Output the (X, Y) coordinate of the center of the cell containing the given text.  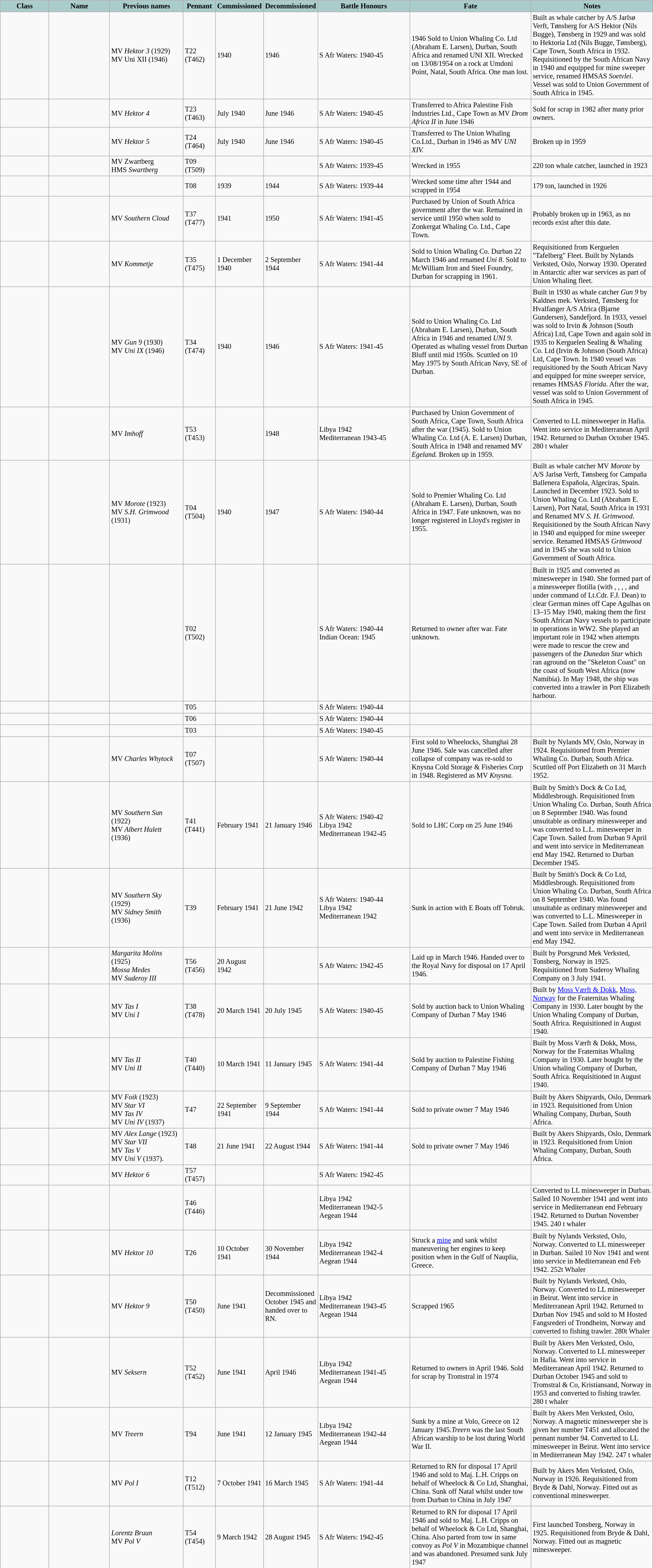
Wrecked some time after 1944 and scrapped in 1954 (471, 186)
2 September 1944 (290, 264)
T12(T512) (199, 1483)
MV Southern Sun (1922)MV Albert Hulett (1936) (146, 825)
MV Imhoff (146, 433)
T40 (T440) (199, 1064)
20 March 1941 (240, 1011)
Name (79, 6)
22 September 1941 (240, 1109)
MV Hektor 5 (146, 141)
T54(T454) (199, 1537)
MV Alex Lange (1923)MV Star VIIMV Tas VMV Uni V (1937). (146, 1146)
Fate (471, 6)
Transferred to Africa Palestine Fish Industries Ltd., Cape Town as MV Drom Africa II in June 1946 (471, 113)
T04 (T504) (199, 512)
Lorentz BruunMV Pol V (146, 1537)
T38 (T478) (199, 1011)
T34 (T474) (199, 347)
MV Charles Whytock (146, 759)
T08 (199, 186)
Sold for scrap in 1982 after many prior owners. (592, 113)
T03 (199, 731)
First launched Tonsberg, Norway in 1925. Requisitioned from Bryde & Dahl, Norway. Fitted out as magnetic minesweeper. (592, 1537)
21 June 1941 (240, 1146)
9 March 1942 (240, 1537)
Struck a mine and sank whilst maneuvering her engines to keep position when in the Gulf of Nauplia, Greece. (471, 1253)
MV Southern Cloud (146, 218)
1944 (290, 186)
Class (25, 6)
Commissioned (240, 6)
10 October 1941 (240, 1253)
MV Hektor 4 (146, 113)
MV Tas IMV Uni I (146, 1011)
T57 (T457) (199, 1175)
21 January 1946 (290, 825)
Built by Akers Men Verksted, Oslo, Norway in 1926. Requisitioned from Bryde & Dahl, Norway. Fitted out as conventional minesweeper. (592, 1483)
Libya 1942Mediterranean 1943-45Aegean 1944 (364, 1306)
10 March 1941 (240, 1064)
1948 (290, 433)
Sold by auction back to Union Whaling Company of Durban 7 May 1946 (471, 1011)
28 August 1945 (290, 1537)
MV Treern (146, 1434)
7 October 1941 (240, 1483)
Libya 1942Mediterranean 1942-5Aegean 1944 (364, 1207)
Sold to LHC Corp on 25 June 1946 (471, 825)
Laid up in March 1946. Handed over to the Royal Navy for disposal on 17 April 1946. (471, 966)
T48 (199, 1146)
Sunk in action with E Boats off Tobruk. (471, 908)
T37 (T477) (199, 218)
12 January 1945 (290, 1434)
Battle Honours (364, 6)
MV ZwartbergHMS Swartberg (146, 166)
S Afr Waters: 1940-44Libya 1942Mediterranean 1942 (364, 908)
MV Kommetje (146, 264)
S Afr Waters: 1940-44Indian Ocean: 1945 (364, 633)
T05 (199, 707)
MV Southern Sky (1929)MV Sidney Smith (1936) (146, 908)
Margarita Molins (1925)Mossa MedesMV Suderoy III (146, 966)
T94 (199, 1434)
1 December 1940 (240, 264)
T56 (T456) (199, 966)
11 January 1945 (290, 1064)
1947 (290, 512)
T47 (199, 1109)
Built by Porsgrund Mek Verksted, Tonsberg, Norway in 1925. Requisitioned from Suderoy Whaling Company on 3 July 1941. (592, 966)
MV Hektor 9 (146, 1306)
Sold to Union Whaling Co. Durban 22 March 1946 and renamed Uni 8. Sold to McWilliam Iron and Steel Foundry, Durban for scrapping in 1961. (471, 264)
Decommissioned October 1945 and handed over to RN. (290, 1306)
MV Tas IIMV Uni II (146, 1064)
MV Hektor 3 (1929)MV Uni XII (1946) (146, 55)
MV Hektor 10 (146, 1253)
Broken up in 1959 (592, 141)
220 ton whale catcher, launched in 1923 (592, 166)
T39 (199, 908)
MV Pol I (146, 1483)
20 July 1945 (290, 1011)
T09 (T509) (199, 166)
1950 (290, 218)
Transferred to The Union Whaling Co.Ltd., Durban in 1946 as MV UNI XIV. (471, 141)
MV Foik (1923)MV Star VIMV Tas IVMV Uni IV (1937) (146, 1109)
T02 (T502) (199, 633)
T06 (199, 719)
MV Seksern (146, 1372)
Wrecked in 1955 (471, 166)
S Afr Waters: 1940-42Libya 1942Mediterranean 1942-45 (364, 825)
Scrapped 1965 (471, 1306)
April 1946 (290, 1372)
T24 (T464) (199, 141)
Built by Nylands MV, Oslo, Norway in 1924. Requisitioned from Premier Whaling Co. Durban, South Africa. Scuttled off Port Elizabeth on 31 March 1952. (592, 759)
T35 (T475) (199, 264)
T26 (199, 1253)
T52 (T452) (199, 1372)
Previous names (146, 6)
S Afr Waters: 1939-44 (364, 186)
Libya 1942Mediterranean 1941-45Aegean 1944 (364, 1372)
Notes (592, 6)
T53 (T453) (199, 433)
179 ton, launched in 1926 (592, 186)
Converted to LL minesweeper in Hafia. Went into service in Mediterranean April 1942. Returned to Durban October 1945. 280 t whaler (592, 433)
T22 (T462) (199, 55)
Returned to owners in April 1946. Sold for scrap by Tromstral in 1974 (471, 1372)
T46 (T446) (199, 1207)
T07 (T507) (199, 759)
Probably broken up in 1963, as no records exist after this date. (592, 218)
T23 (T463) (199, 113)
16 March 1945 (290, 1483)
MV Hektor 6 (146, 1175)
21 June 1942 (290, 908)
22 August 1944 (290, 1146)
9 September 1944 (290, 1109)
T41 (T441) (199, 825)
Libya 1942Mediterranean 1942-44Aegean 1944 (364, 1434)
MV Morote (1923)MV S.H. Grimwood (1931) (146, 512)
Sunk by a mine at Volo, Greece on 12 January 1945.Treern was the last South African warship to be lost during World War II. (471, 1434)
30 November 1944 (290, 1253)
1941 (240, 218)
Libya 1942Mediterranean 1942-4Aegean 1944 (364, 1253)
Pennant (199, 6)
20 August 1942 (240, 966)
S Afr Waters: 1939-45 (364, 166)
Returned to owner after war. Fate unknown. (471, 633)
Sold by auction to Palestine Fishing Company of Durban 7 May 1946 (471, 1064)
MV Gun 9 (1930)MV Uni IX (1946) (146, 347)
Libya 1942Mediterranean 1943-45 (364, 433)
1939 (240, 186)
Purchased by Union of South Africa government after the war. Remained in service until 1950 when sold to Zonkergat Whaling Co. Ltd., Cape Town. (471, 218)
Decommissioned (290, 6)
T50 (T450) (199, 1306)
